Scan for the cell matching the given text and deliver its [X, Y] coordinate at center. 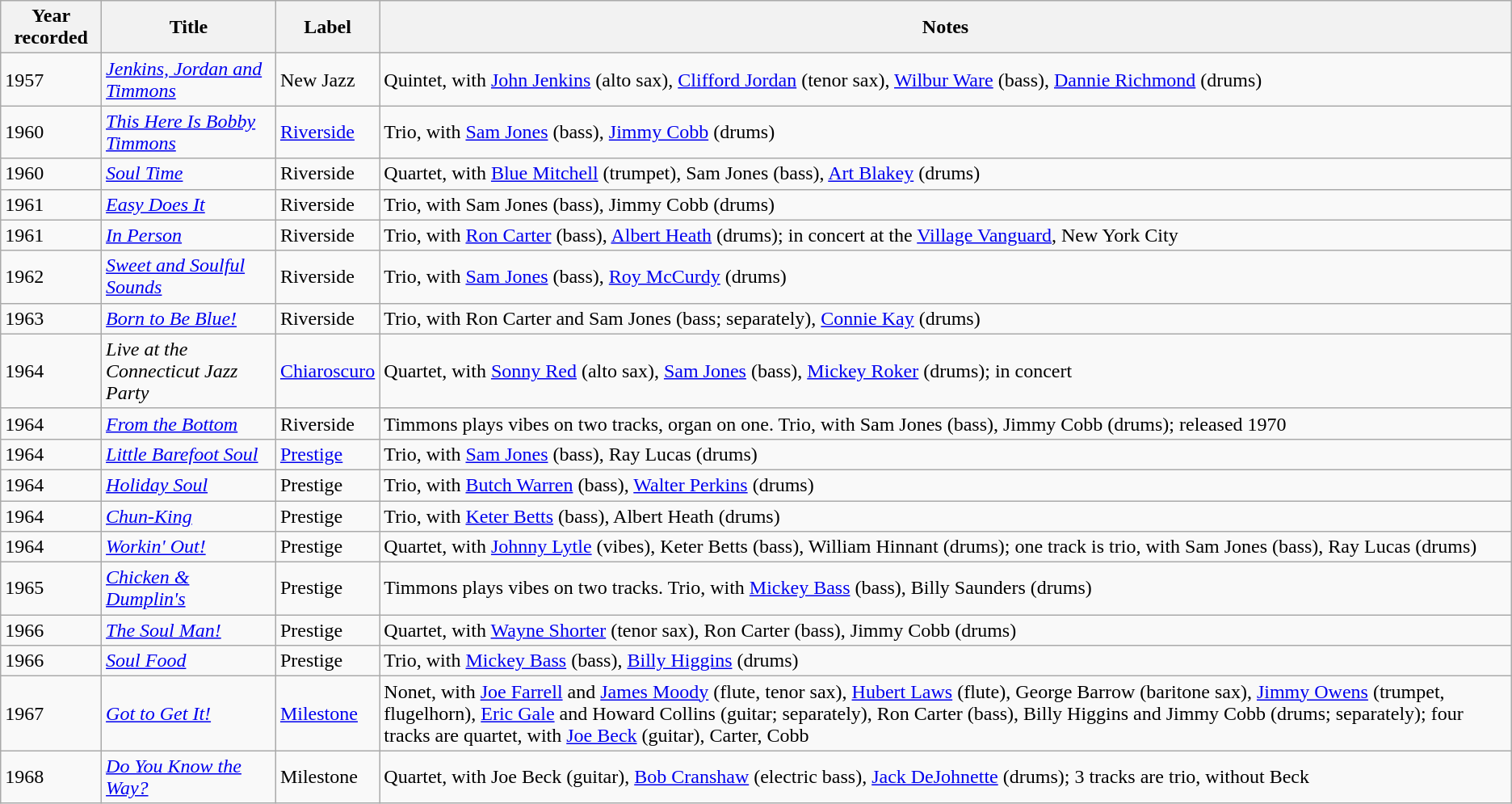
New Jazz [327, 79]
Holiday Soul [189, 485]
Little Barefoot Soul [189, 454]
Chiaroscuro [327, 371]
1963 [52, 318]
Live at the Connecticut Jazz Party [189, 371]
Title [189, 27]
Quartet, with Johnny Lytle (vibes), Keter Betts (bass), William Hinnant (drums); one track is trio, with Sam Jones (bass), Ray Lucas (drums) [945, 547]
Trio, with Butch Warren (bass), Walter Perkins (drums) [945, 485]
Trio, with Sam Jones (bass), Ray Lucas (drums) [945, 454]
Chicken & Dumplin's [189, 588]
The Soul Man! [189, 630]
1965 [52, 588]
1957 [52, 79]
From the Bottom [189, 423]
1968 [52, 777]
Easy Does It [189, 204]
1962 [52, 276]
Born to Be Blue! [189, 318]
Trio, with Ron Carter and Sam Jones (bass; separately), Connie Kay (drums) [945, 318]
Timmons plays vibes on two tracks. Trio, with Mickey Bass (bass), Billy Saunders (drums) [945, 588]
1967 [52, 713]
Chun-King [189, 516]
Trio, with Ron Carter (bass), Albert Heath (drums); in concert at the Village Vanguard, New York City [945, 235]
This Here Is Bobby Timmons [189, 133]
Sweet and Soulful Sounds [189, 276]
Label [327, 27]
Quartet, with Blue Mitchell (trumpet), Sam Jones (bass), Art Blakey (drums) [945, 174]
Quartet, with Wayne Shorter (tenor sax), Ron Carter (bass), Jimmy Cobb (drums) [945, 630]
Workin' Out! [189, 547]
Quartet, with Joe Beck (guitar), Bob Cranshaw (electric bass), Jack DeJohnette (drums); 3 tracks are trio, without Beck [945, 777]
Do You Know the Way? [189, 777]
Quartet, with Sonny Red (alto sax), Sam Jones (bass), Mickey Roker (drums); in concert [945, 371]
Trio, with Sam Jones (bass), Roy McCurdy (drums) [945, 276]
Got to Get It! [189, 713]
Soul Time [189, 174]
Notes [945, 27]
Trio, with Keter Betts (bass), Albert Heath (drums) [945, 516]
Soul Food [189, 661]
Year recorded [52, 27]
Trio, with Mickey Bass (bass), Billy Higgins (drums) [945, 661]
In Person [189, 235]
Quintet, with John Jenkins (alto sax), Clifford Jordan (tenor sax), Wilbur Ware (bass), Dannie Richmond (drums) [945, 79]
Timmons plays vibes on two tracks, organ on one. Trio, with Sam Jones (bass), Jimmy Cobb (drums); released 1970 [945, 423]
Jenkins, Jordan and Timmons [189, 79]
